Search for the cell housing the specified text and yield its (x, y) center coordinate. 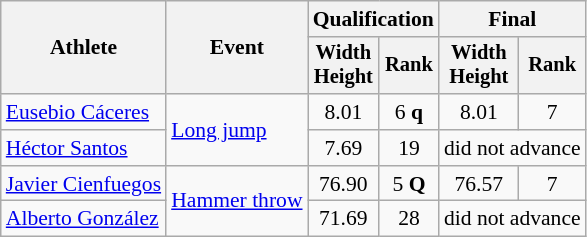
Long jump (236, 130)
Athlete (84, 48)
28 (409, 219)
76.57 (479, 184)
Eusebio Cáceres (84, 112)
5 Q (409, 184)
71.69 (344, 219)
Héctor Santos (84, 148)
76.90 (344, 184)
Hammer throw (236, 202)
Final (512, 19)
Alberto González (84, 219)
Javier Cienfuegos (84, 184)
Event (236, 48)
19 (409, 148)
Qualification (374, 19)
6 q (409, 112)
7.69 (344, 148)
